Determine the (x, y) coordinate at the center of the cell enclosing the given text.  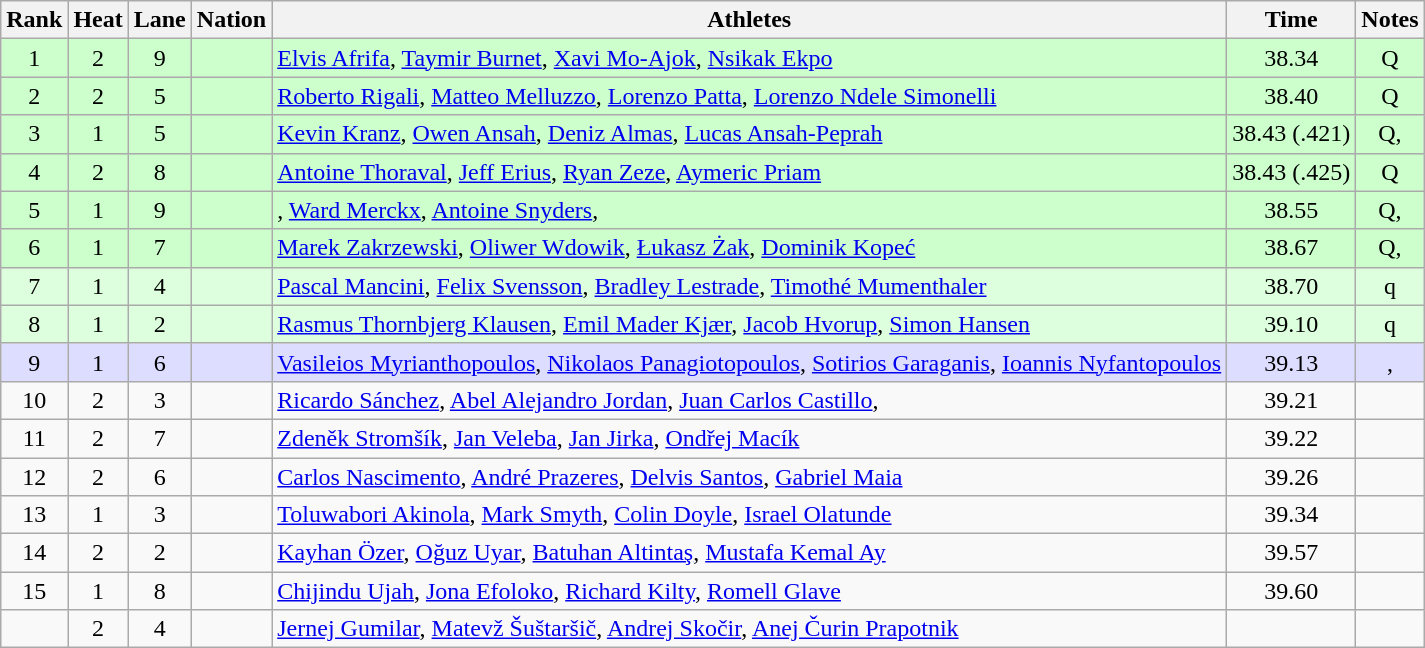
Rank (34, 20)
Rasmus Thornbjerg Klausen, Emil Mader Kjær, Jacob Hvorup, Simon Hansen (750, 324)
38.40 (1292, 96)
13 (34, 515)
Heat (98, 20)
Chijindu Ujah, Jona Efoloko, Richard Kilty, Romell Glave (750, 591)
10 (34, 400)
39.34 (1292, 515)
39.22 (1292, 438)
Elvis Afrifa, Taymir Burnet, Xavi Mo-Ajok, Nsikak Ekpo (750, 58)
Carlos Nascimento, André Prazeres, Delvis Santos, Gabriel Maia (750, 477)
12 (34, 477)
39.57 (1292, 553)
38.43 (.425) (1292, 172)
39.13 (1292, 362)
Jernej Gumilar, Matevž Šuštaršič, Andrej Skočir, Anej Čurin Prapotnik (750, 629)
Athletes (750, 20)
38.70 (1292, 286)
38.55 (1292, 210)
11 (34, 438)
Ricardo Sánchez, Abel Alejandro Jordan, Juan Carlos Castillo, (750, 400)
39.60 (1292, 591)
Antoine Thoraval, Jeff Erius, Ryan Zeze, Aymeric Priam (750, 172)
15 (34, 591)
Kayhan Özer, Oğuz Uyar, Batuhan Altintaş, Mustafa Kemal Ay (750, 553)
Zdeněk Stromšík, Jan Veleba, Jan Jirka, Ondřej Macík (750, 438)
Kevin Kranz, Owen Ansah, Deniz Almas, Lucas Ansah-Peprah (750, 134)
38.43 (.421) (1292, 134)
39.26 (1292, 477)
Nation (231, 20)
, Ward Merckx, Antoine Snyders, (750, 210)
Marek Zakrzewski, Oliwer Wdowik, Łukasz Żak, Dominik Kopeć (750, 248)
Roberto Rigali, Matteo Melluzzo, Lorenzo Patta, Lorenzo Ndele Simonelli (750, 96)
, (1390, 362)
Lane (160, 20)
14 (34, 553)
39.10 (1292, 324)
Pascal Mancini, Felix Svensson, Bradley Lestrade, Timothé Mumenthaler (750, 286)
38.34 (1292, 58)
Time (1292, 20)
Notes (1390, 20)
38.67 (1292, 248)
39.21 (1292, 400)
Toluwabori Akinola, Mark Smyth, Colin Doyle, Israel Olatunde (750, 515)
Vasileios Myrianthopoulos, Nikolaos Panagiotopoulos, Sotirios Garaganis, Ioannis Nyfantopoulos (750, 362)
